Detect which cell encompasses the target text, then output its (X, Y) center coordinate. 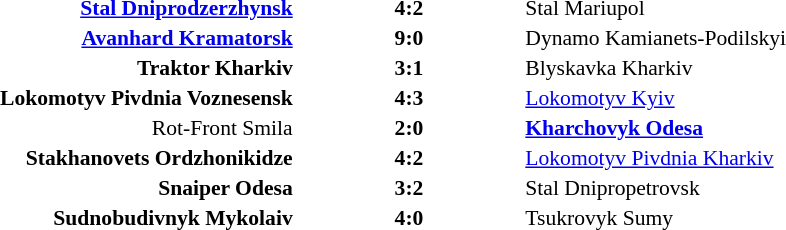
3:2 (410, 188)
4:2 (410, 158)
4:3 (410, 98)
2:0 (410, 128)
3:1 (410, 68)
9:0 (410, 38)
